Search for the cell housing the specified text and yield its [X, Y] center coordinate. 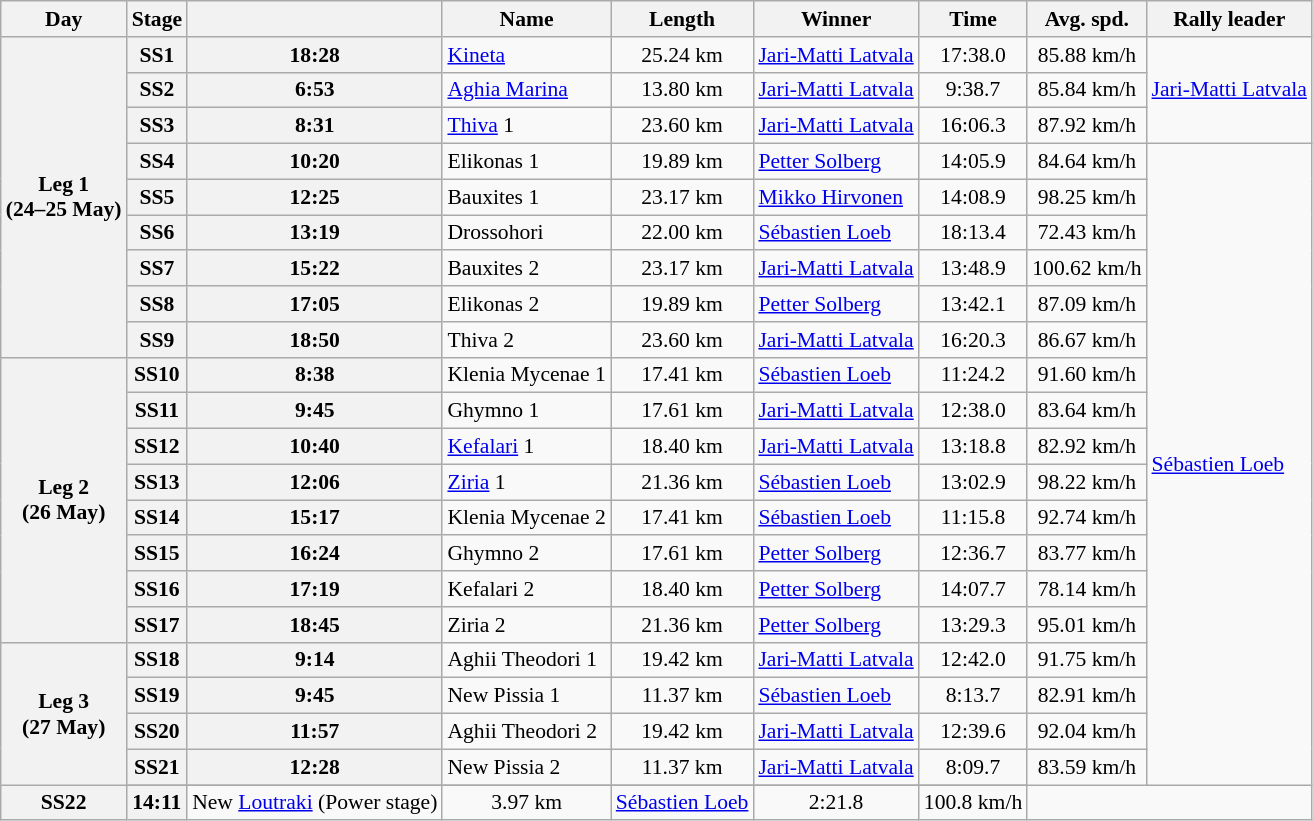
Stage [157, 19]
SS12 [157, 447]
SS11 [157, 411]
100.62 km/h [1086, 269]
Bauxites 2 [526, 269]
18:28 [314, 55]
Elikonas 1 [526, 162]
95.01 km/h [1086, 625]
Kineta [526, 55]
17:05 [314, 304]
SS5 [157, 197]
83.77 km/h [1086, 554]
Day [64, 19]
9:14 [314, 660]
92.74 km/h [1086, 518]
Kefalari 2 [526, 589]
SS16 [157, 589]
2:21.8 [836, 803]
14:11 [157, 803]
98.25 km/h [1086, 197]
78.14 km/h [1086, 589]
92.04 km/h [1086, 732]
SS8 [157, 304]
SS22 [64, 803]
11:15.8 [973, 518]
22.00 km [682, 233]
Leg 3(27 May) [64, 713]
17:19 [314, 589]
82.92 km/h [1086, 447]
SS19 [157, 696]
16:06.3 [973, 126]
Kefalari 1 [526, 447]
14:08.9 [973, 197]
8:31 [314, 126]
SS2 [157, 90]
Klenia Mycenae 1 [526, 375]
8:09.7 [973, 767]
12:36.7 [973, 554]
SS21 [157, 767]
13:19 [314, 233]
SS15 [157, 554]
8:13.7 [973, 696]
98.22 km/h [1086, 482]
82.91 km/h [1086, 696]
12:06 [314, 482]
18:13.4 [973, 233]
9:38.7 [973, 90]
Ghymno 1 [526, 411]
12:25 [314, 197]
New Pissia 1 [526, 696]
10:40 [314, 447]
Drossohori [526, 233]
85.88 km/h [1086, 55]
11:24.2 [973, 375]
12:28 [314, 767]
New Loutraki (Power stage) [314, 803]
New Pissia 2 [526, 767]
13:29.3 [973, 625]
25.24 km [682, 55]
17:38.0 [973, 55]
6:53 [314, 90]
16:24 [314, 554]
15:17 [314, 518]
Ghymno 2 [526, 554]
14:05.9 [973, 162]
18:45 [314, 625]
Klenia Mycenae 2 [526, 518]
8:38 [314, 375]
16:20.3 [973, 340]
100.8 km/h [973, 803]
3.97 km [526, 803]
83.59 km/h [1086, 767]
SS20 [157, 732]
13:02.9 [973, 482]
SS4 [157, 162]
Thiva 1 [526, 126]
13:48.9 [973, 269]
87.09 km/h [1086, 304]
15:22 [314, 269]
14:07.7 [973, 589]
SS14 [157, 518]
SS18 [157, 660]
SS6 [157, 233]
10:20 [314, 162]
Mikko Hirvonen [836, 197]
Avg. spd. [1086, 19]
Leg 2(26 May) [64, 500]
13.80 km [682, 90]
12:38.0 [973, 411]
SS3 [157, 126]
SS10 [157, 375]
Name [526, 19]
Winner [836, 19]
Time [973, 19]
13:18.8 [973, 447]
91.60 km/h [1086, 375]
Bauxites 1 [526, 197]
12:39.6 [973, 732]
11:57 [314, 732]
SS17 [157, 625]
Elikonas 2 [526, 304]
72.43 km/h [1086, 233]
87.92 km/h [1086, 126]
Aghii Theodori 1 [526, 660]
SS9 [157, 340]
18:50 [314, 340]
Thiva 2 [526, 340]
83.64 km/h [1086, 411]
SS13 [157, 482]
Aghii Theodori 2 [526, 732]
91.75 km/h [1086, 660]
Aghia Marina [526, 90]
Length [682, 19]
SS7 [157, 269]
86.67 km/h [1086, 340]
Rally leader [1230, 19]
84.64 km/h [1086, 162]
Ziria 1 [526, 482]
85.84 km/h [1086, 90]
12:42.0 [973, 660]
13:42.1 [973, 304]
Ziria 2 [526, 625]
SS1 [157, 55]
Leg 1(24–25 May) [64, 198]
